From the cell containing the given text, extract its center point as (x, y) coordinate. 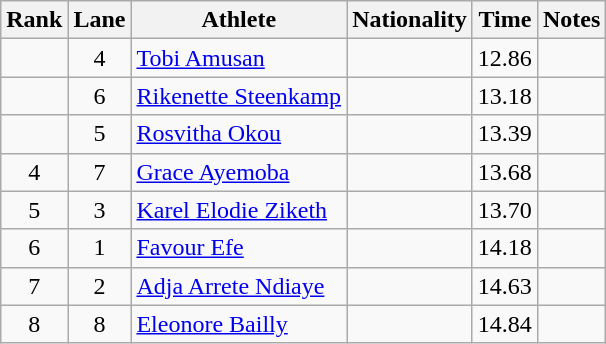
Notes (571, 20)
Rikenette Steenkamp (239, 96)
13.70 (504, 210)
Rosvitha Okou (239, 134)
14.63 (504, 286)
13.39 (504, 134)
Nationality (410, 20)
Eleonore Bailly (239, 324)
13.18 (504, 96)
Rank (34, 20)
Grace Ayemoba (239, 172)
1 (100, 248)
Athlete (239, 20)
2 (100, 286)
Adja Arrete Ndiaye (239, 286)
Karel Elodie Ziketh (239, 210)
Favour Efe (239, 248)
3 (100, 210)
14.84 (504, 324)
Tobi Amusan (239, 58)
14.18 (504, 248)
Time (504, 20)
12.86 (504, 58)
Lane (100, 20)
13.68 (504, 172)
